Detect which cell encompasses the target text, then output its (X, Y) center coordinate. 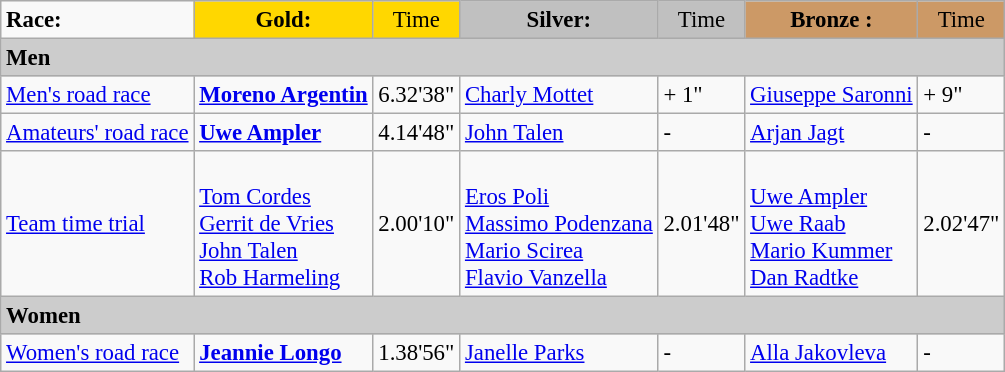
Eros Poli Massimo Podenzana Mario Scirea Flavio Vanzella (560, 224)
2.01'48" (702, 224)
John Talen (560, 133)
Amateurs' road race (98, 133)
Bronze : (832, 20)
Uwe Ampler Uwe Raab Mario Kummer Dan Radtke (832, 224)
Men's road race (98, 95)
Moreno Argentin (284, 95)
+ 1" (702, 95)
Charly Mottet (560, 95)
Gold: (284, 20)
Janelle Parks (560, 353)
6.32'38" (416, 95)
Arjan Jagt (832, 133)
Tom Cordes Gerrit de Vries John Talen Rob Harmeling (284, 224)
1.38'56" (416, 353)
+ 9" (962, 95)
Jeannie Longo (284, 353)
Alla Jakovleva (832, 353)
Team time trial (98, 224)
Women (503, 316)
2.02'47" (962, 224)
Women's road race (98, 353)
Race: (98, 20)
Giuseppe Saronni (832, 95)
Silver: (560, 20)
4.14'48" (416, 133)
Uwe Ampler (284, 133)
2.00'10" (416, 224)
Men (503, 58)
